For the text-containing cell, return its midpoint in [X, Y] coordinate format. 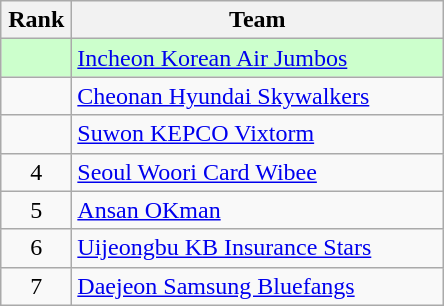
4 [36, 172]
Uijeongbu KB Insurance Stars [258, 248]
Incheon Korean Air Jumbos [258, 58]
7 [36, 286]
5 [36, 210]
Seoul Woori Card Wibee [258, 172]
Cheonan Hyundai Skywalkers [258, 96]
Team [258, 20]
Ansan OKman [258, 210]
Suwon KEPCO Vixtorm [258, 134]
Rank [36, 20]
6 [36, 248]
Daejeon Samsung Bluefangs [258, 286]
